Search for the cell housing the specified text and yield its (X, Y) center coordinate. 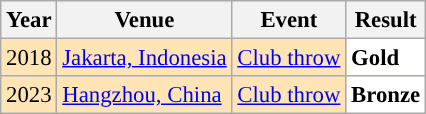
2018 (29, 58)
Year (29, 20)
Venue (144, 20)
Event (289, 20)
Hangzhou, China (144, 95)
2023 (29, 95)
Gold (386, 58)
Result (386, 20)
Bronze (386, 95)
Jakarta, Indonesia (144, 58)
